Determine the (X, Y) coordinate at the center of the cell enclosing the given text.  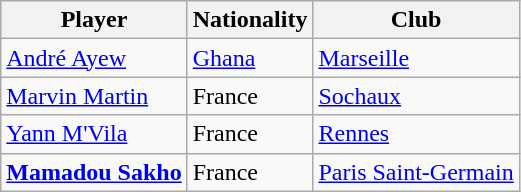
Mamadou Sakho (94, 172)
Marvin Martin (94, 96)
Sochaux (416, 96)
Marseille (416, 58)
Ghana (250, 58)
Club (416, 20)
Nationality (250, 20)
Paris Saint-Germain (416, 172)
Player (94, 20)
André Ayew (94, 58)
Rennes (416, 134)
Yann M'Vila (94, 134)
